Search for the cell housing the specified text and yield its (X, Y) center coordinate. 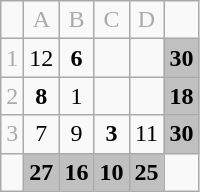
27 (42, 172)
7 (42, 134)
18 (182, 96)
16 (76, 172)
D (146, 20)
11 (146, 134)
C (112, 20)
12 (42, 58)
10 (112, 172)
25 (146, 172)
A (42, 20)
2 (12, 96)
9 (76, 134)
B (76, 20)
6 (76, 58)
8 (42, 96)
